From the cell containing the given text, extract its center point as (X, Y) coordinate. 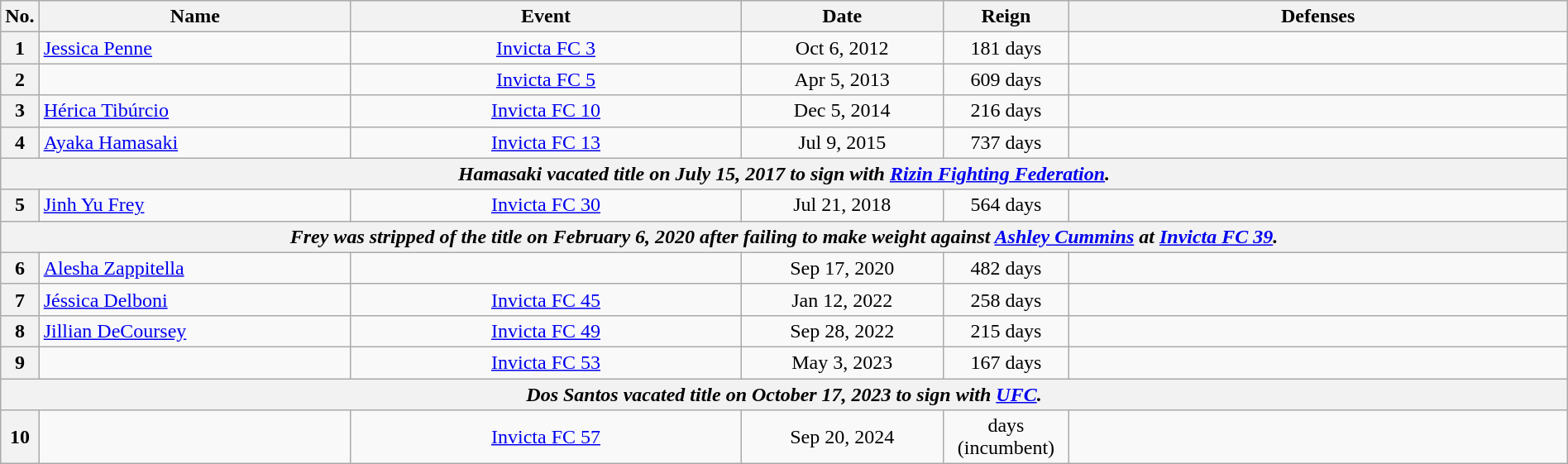
Invicta FC 3 (546, 48)
609 days (1006, 79)
Sep 20, 2024 (842, 437)
Dos Santos vacated title on October 17, 2023 to sign with UFC. (784, 395)
10 (20, 437)
Invicta FC 5 (546, 79)
Apr 5, 2013 (842, 79)
3 (20, 111)
Jillian DeCoursey (195, 331)
Hamasaki vacated title on July 15, 2017 to sign with Rizin Fighting Federation. (784, 174)
Reign (1006, 17)
Event (546, 17)
Jul 9, 2015 (842, 142)
1 (20, 48)
Oct 6, 2012 (842, 48)
Invicta FC 30 (546, 205)
Hérica Tibúrcio (195, 111)
181 days (1006, 48)
Dec 5, 2014 (842, 111)
Name (195, 17)
Invicta FC 10 (546, 111)
Invicta FC 53 (546, 362)
4 (20, 142)
Invicta FC 13 (546, 142)
No. (20, 17)
Ayaka Hamasaki (195, 142)
564 days (1006, 205)
Invicta FC 57 (546, 437)
5 (20, 205)
days(incumbent) (1006, 437)
737 days (1006, 142)
8 (20, 331)
Jessica Penne (195, 48)
Jul 21, 2018 (842, 205)
Invicta FC 49 (546, 331)
Invicta FC 45 (546, 299)
Sep 17, 2020 (842, 268)
Alesha Zappitella (195, 268)
Jéssica Delboni (195, 299)
258 days (1006, 299)
Date (842, 17)
6 (20, 268)
167 days (1006, 362)
May 3, 2023 (842, 362)
215 days (1006, 331)
Frey was stripped of the title on February 6, 2020 after failing to make weight against Ashley Cummins at Invicta FC 39. (784, 237)
482 days (1006, 268)
Sep 28, 2022 (842, 331)
Defenses (1318, 17)
Jinh Yu Frey (195, 205)
9 (20, 362)
Jan 12, 2022 (842, 299)
2 (20, 79)
7 (20, 299)
216 days (1006, 111)
